For the text-containing cell, return its midpoint in (X, Y) coordinate format. 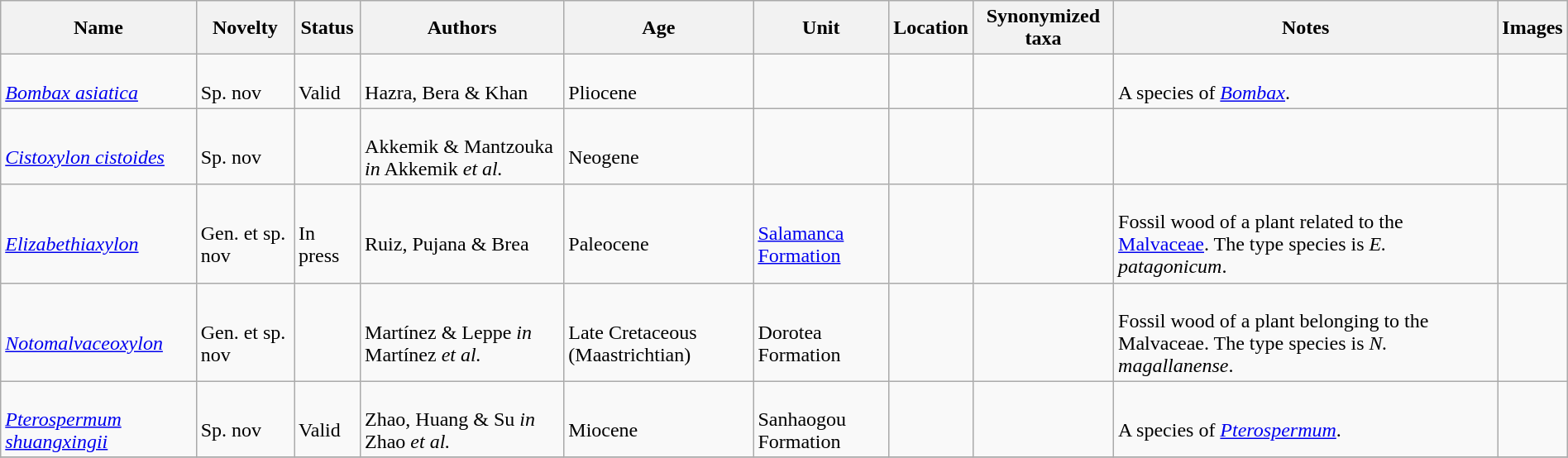
Images (1532, 28)
Authors (462, 28)
Martínez & Leppe in Martínez et al. (462, 332)
Location (931, 28)
Notomalvaceoxylon (98, 332)
A species of Bombax. (1306, 81)
Synonymized taxa (1043, 28)
A species of Pterospermum. (1306, 419)
Status (327, 28)
Notes (1306, 28)
Fossil wood of a plant belonging to the Malvaceae. The type species is N. magallanense. (1306, 332)
In press (327, 233)
Sanhaogou Formation (821, 419)
Miocene (658, 419)
Paleocene (658, 233)
Cistoxylon cistoides (98, 146)
Novelty (245, 28)
Neogene (658, 146)
Salamanca Formation (821, 233)
Pterospermum shuangxingii (98, 419)
Hazra, Bera & Khan (462, 81)
Bombax asiatica (98, 81)
Name (98, 28)
Pliocene (658, 81)
Ruiz, Pujana & Brea (462, 233)
Late Cretaceous (Maastrichtian) (658, 332)
Dorotea Formation (821, 332)
Akkemik & Mantzouka in Akkemik et al. (462, 146)
Unit (821, 28)
Fossil wood of a plant related to the Malvaceae. The type species is E. patagonicum. (1306, 233)
Elizabethiaxylon (98, 233)
Zhao, Huang & Su in Zhao et al. (462, 419)
Age (658, 28)
